Extract the (X, Y) coordinate from the center of the cell holding the provided text.  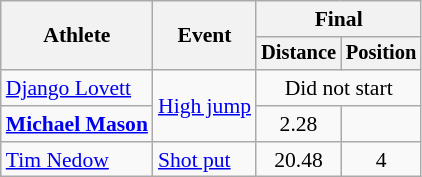
Final (338, 19)
High jump (204, 106)
Event (204, 36)
Michael Mason (77, 124)
Django Lovett (77, 88)
Position (381, 54)
Athlete (77, 36)
Did not start (338, 88)
Distance (298, 54)
2.28 (298, 124)
